Identify which cell holds the provided text, then report its [x, y] central coordinate. 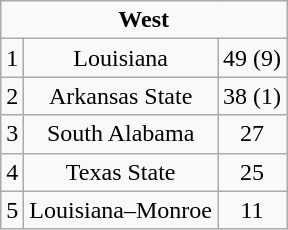
Louisiana–Monroe [121, 210]
27 [252, 134]
49 (9) [252, 58]
Arkansas State [121, 96]
South Alabama [121, 134]
5 [12, 210]
4 [12, 172]
2 [12, 96]
25 [252, 172]
Texas State [121, 172]
West [144, 20]
1 [12, 58]
38 (1) [252, 96]
11 [252, 210]
3 [12, 134]
Louisiana [121, 58]
